Extract the [X, Y] coordinate from the center of the cell holding the provided text.  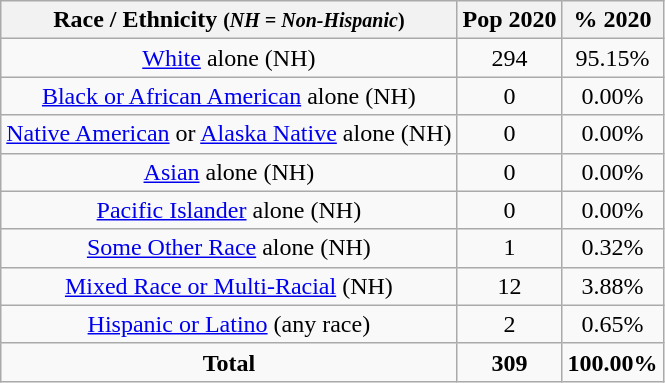
Pop 2020 [510, 20]
Total [229, 362]
0.65% [612, 324]
95.15% [612, 58]
Race / Ethnicity (NH = Non-Hispanic) [229, 20]
Native American or Alaska Native alone (NH) [229, 134]
Black or African American alone (NH) [229, 96]
Asian alone (NH) [229, 172]
3.88% [612, 286]
Some Other Race alone (NH) [229, 248]
% 2020 [612, 20]
309 [510, 362]
1 [510, 248]
White alone (NH) [229, 58]
12 [510, 286]
294 [510, 58]
0.32% [612, 248]
Hispanic or Latino (any race) [229, 324]
100.00% [612, 362]
Pacific Islander alone (NH) [229, 210]
2 [510, 324]
Mixed Race or Multi-Racial (NH) [229, 286]
